Pinpoint the cell where the given text exists, returning its (X, Y) midpoint coordinate. 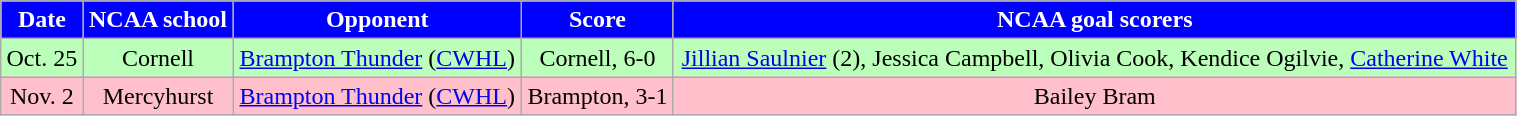
Oct. 25 (42, 58)
Score (597, 20)
Opponent (377, 20)
Bailey Bram (1094, 96)
Date (42, 20)
Cornell (158, 58)
Jillian Saulnier (2), Jessica Campbell, Olivia Cook, Kendice Ogilvie, Catherine White (1094, 58)
Brampton, 3-1 (597, 96)
Cornell, 6-0 (597, 58)
NCAA school (158, 20)
Mercyhurst (158, 96)
NCAA goal scorers (1094, 20)
Nov. 2 (42, 96)
